Return the [X, Y] coordinate for the center point of the cell that contains the specified text.  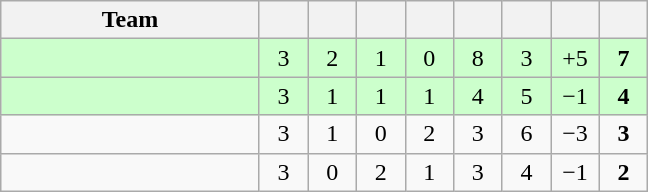
8 [478, 58]
6 [526, 134]
−3 [576, 134]
5 [526, 96]
Team [130, 20]
+5 [576, 58]
7 [624, 58]
